Identify which cell holds the provided text, then report its [X, Y] central coordinate. 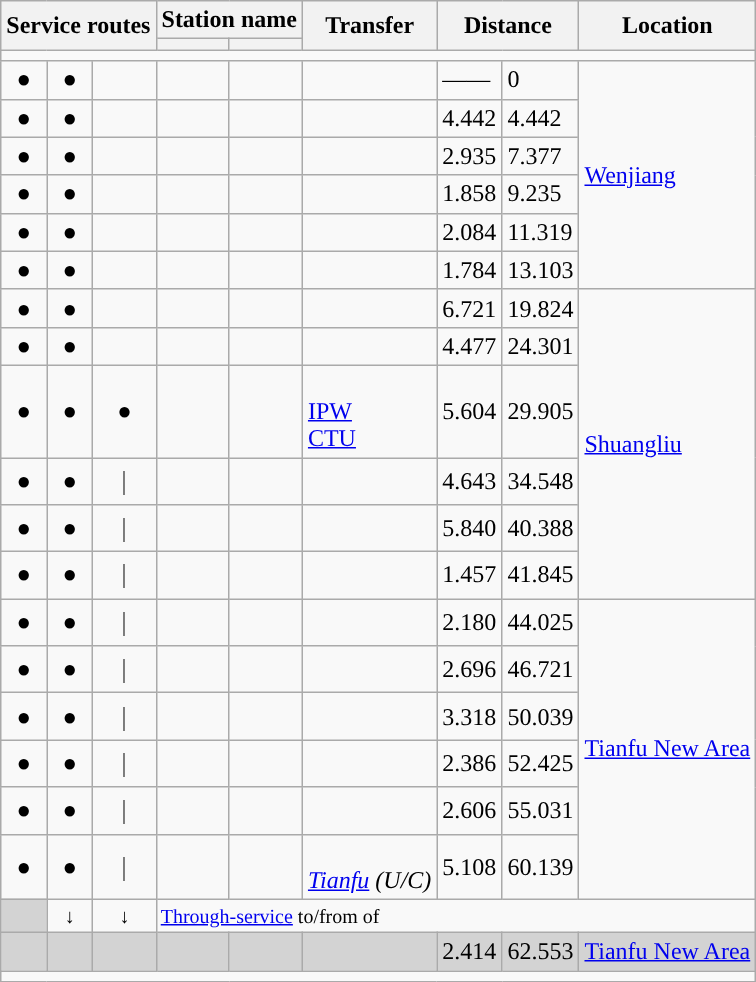
IPW CTU [369, 411]
40.388 [540, 528]
11.319 [540, 232]
2.696 [470, 670]
2.414 [470, 952]
34.548 [540, 482]
19.824 [540, 308]
50.039 [540, 716]
0 [540, 80]
Service routes [78, 26]
1.784 [470, 270]
13.103 [540, 270]
55.031 [540, 810]
52.425 [540, 764]
2.386 [470, 764]
5.840 [470, 528]
2.180 [470, 622]
6.721 [470, 308]
2.084 [470, 232]
24.301 [540, 346]
4.477 [470, 346]
2.935 [470, 156]
9.235 [540, 194]
1.858 [470, 194]
3.318 [470, 716]
Distance [508, 26]
62.553 [540, 952]
Wenjiang [668, 175]
Location [668, 26]
29.905 [540, 411]
4.643 [470, 482]
Transfer [369, 26]
Station name [229, 20]
2.606 [470, 810]
44.025 [540, 622]
41.845 [540, 576]
46.721 [540, 670]
60.139 [540, 866]
Through-service to/from of [456, 916]
Tianfu (U/C) [369, 866]
—— [470, 80]
Shuangliu [668, 444]
7.377 [540, 156]
5.108 [470, 866]
1.457 [470, 576]
5.604 [470, 411]
